Search for the cell housing the specified text and yield its [x, y] center coordinate. 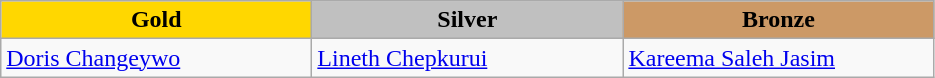
Doris Changeywo [156, 58]
Gold [156, 20]
Lineth Chepkurui [468, 58]
Kareema Saleh Jasim [778, 58]
Bronze [778, 20]
Silver [468, 20]
